Return (X, Y) of the center of cell containing provided text 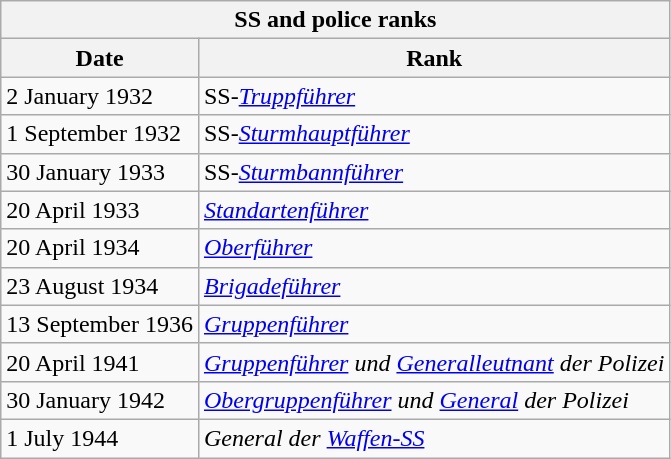
Gruppenführer (434, 324)
SS-Sturmbannführer (434, 172)
20 April 1934 (100, 248)
30 January 1933 (100, 172)
1 July 1944 (100, 438)
Rank (434, 58)
20 April 1933 (100, 210)
Standartenführer (434, 210)
1 September 1932 (100, 134)
SS and police ranks (336, 20)
SS-Sturmhauptführer (434, 134)
13 September 1936 (100, 324)
23 August 1934 (100, 286)
Gruppenführer und Generalleutnant der Polizei (434, 362)
Oberführer (434, 248)
General der Waffen-SS (434, 438)
Brigadeführer (434, 286)
Obergruppenführer und General der Polizei (434, 400)
2 January 1932 (100, 96)
30 January 1942 (100, 400)
SS-Truppführer (434, 96)
20 April 1941 (100, 362)
Date (100, 58)
